Identify which cell holds the provided text, then report its (X, Y) central coordinate. 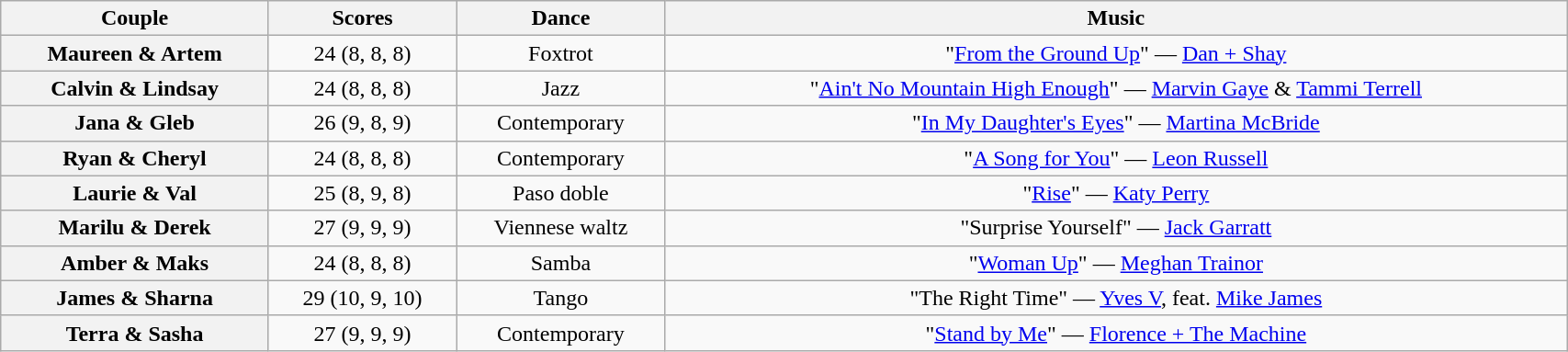
"Woman Up" — Meghan Trainor (1116, 263)
James & Sharna (135, 298)
"In My Daughter's Eyes" — Martina McBride (1116, 123)
Foxtrot (560, 53)
Jana & Gleb (135, 123)
"A Song for You" — Leon Russell (1116, 158)
"From the Ground Up" — Dan + Shay (1116, 53)
Dance (560, 18)
"The Right Time" — Yves V, feat. Mike James (1116, 298)
Amber & Maks (135, 263)
Music (1116, 18)
Laurie & Val (135, 193)
Calvin & Lindsay (135, 88)
Couple (135, 18)
Maureen & Artem (135, 53)
Marilu & Derek (135, 228)
"Stand by Me" — Florence + The Machine (1116, 333)
26 (9, 8, 9) (362, 123)
Paso doble (560, 193)
"Rise" — Katy Perry (1116, 193)
Ryan & Cheryl (135, 158)
"Ain't No Mountain High Enough" — Marvin Gaye & Tammi Terrell (1116, 88)
Tango (560, 298)
Jazz (560, 88)
Terra & Sasha (135, 333)
"Surprise Yourself" — Jack Garratt (1116, 228)
29 (10, 9, 10) (362, 298)
Scores (362, 18)
Samba (560, 263)
Viennese waltz (560, 228)
25 (8, 9, 8) (362, 193)
